Output the (X, Y) coordinate of the center of the cell containing the given text.  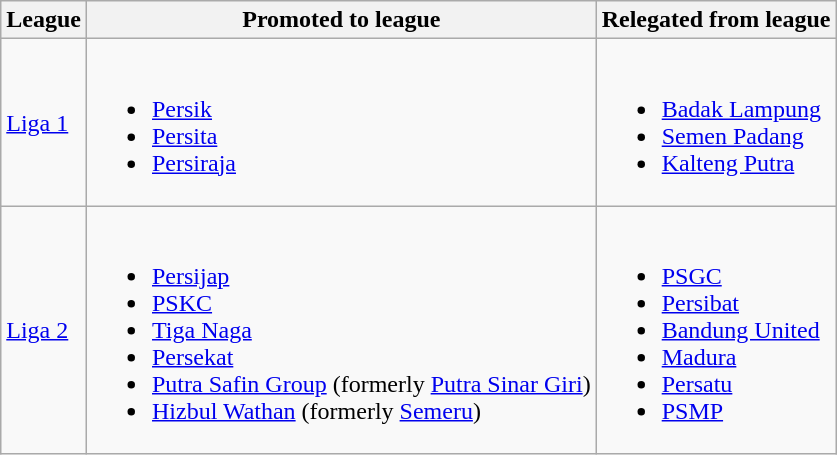
Liga 1 (44, 122)
PSGCPersibatBandung UnitedMaduraPersatuPSMP (716, 330)
Relegated from league (716, 20)
League (44, 20)
Liga 2 (44, 330)
PersikPersitaPersiraja (341, 122)
Promoted to league (341, 20)
Badak LampungSemen PadangKalteng Putra (716, 122)
PersijapPSKCTiga NagaPersekatPutra Safin Group (formerly Putra Sinar Giri)Hizbul Wathan (formerly Semeru) (341, 330)
